Scan for the cell matching the given text and deliver its [x, y] coordinate at center. 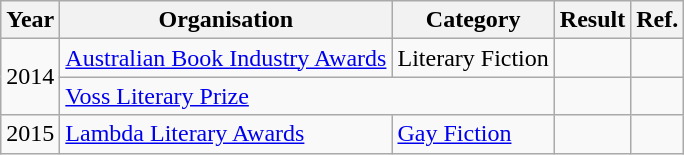
Organisation [226, 20]
Ref. [658, 20]
Lambda Literary Awards [226, 134]
Australian Book Industry Awards [226, 58]
Year [30, 20]
Literary Fiction [473, 58]
Result [592, 20]
Voss Literary Prize [308, 96]
2014 [30, 77]
2015 [30, 134]
Category [473, 20]
Gay Fiction [473, 134]
